From the cell containing the given text, extract its center point as (X, Y) coordinate. 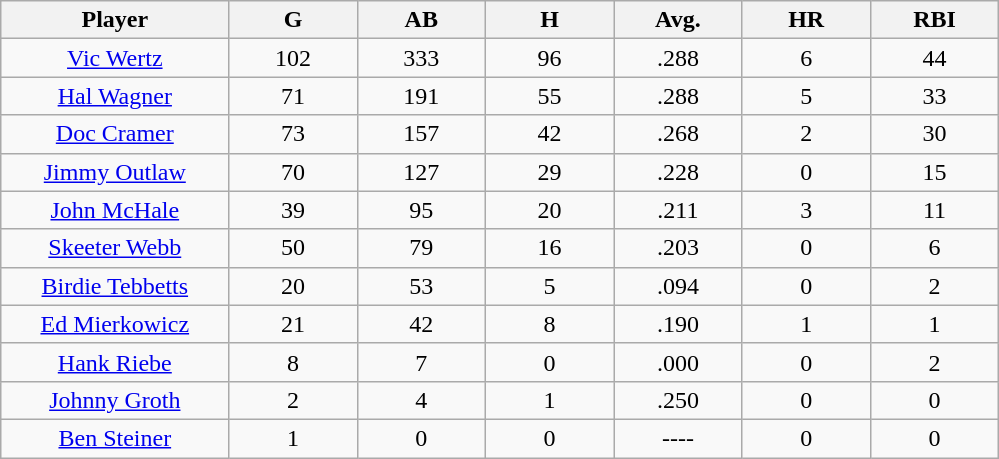
Player (115, 20)
191 (421, 96)
95 (421, 210)
Vic Wertz (115, 58)
.250 (678, 400)
.211 (678, 210)
71 (293, 96)
Avg. (678, 20)
4 (421, 400)
Hank Riebe (115, 362)
Doc Cramer (115, 134)
55 (549, 96)
33 (934, 96)
3 (806, 210)
333 (421, 58)
Birdie Tebbetts (115, 286)
Skeeter Webb (115, 248)
Hal Wagner (115, 96)
Jimmy Outlaw (115, 172)
7 (421, 362)
96 (549, 58)
29 (549, 172)
Ed Mierkowicz (115, 324)
G (293, 20)
.094 (678, 286)
50 (293, 248)
11 (934, 210)
39 (293, 210)
.190 (678, 324)
H (549, 20)
.000 (678, 362)
.268 (678, 134)
157 (421, 134)
Ben Steiner (115, 438)
79 (421, 248)
Johnny Groth (115, 400)
16 (549, 248)
John McHale (115, 210)
RBI (934, 20)
127 (421, 172)
HR (806, 20)
53 (421, 286)
73 (293, 134)
AB (421, 20)
15 (934, 172)
.203 (678, 248)
70 (293, 172)
30 (934, 134)
21 (293, 324)
44 (934, 58)
---- (678, 438)
102 (293, 58)
.228 (678, 172)
